Identify which cell holds the provided text, then report its [X, Y] central coordinate. 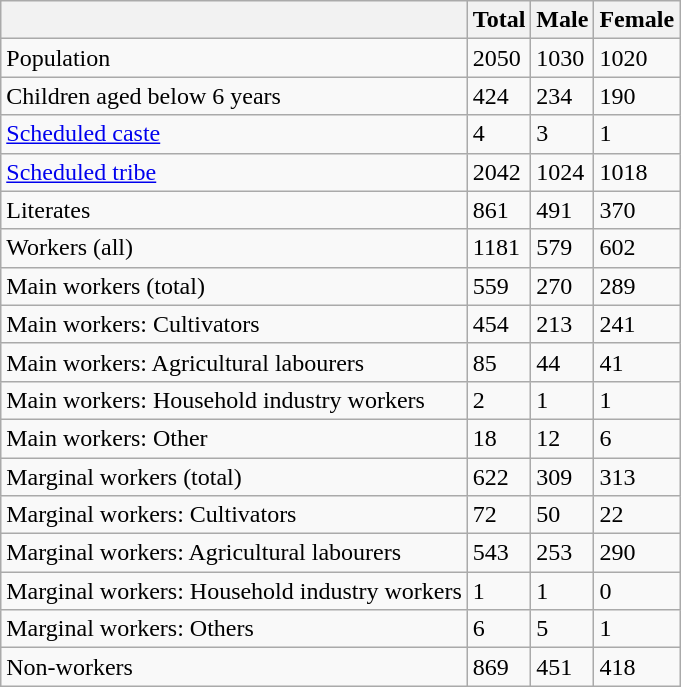
72 [499, 515]
Non-workers [234, 667]
41 [637, 362]
Scheduled caste [234, 134]
12 [562, 438]
44 [562, 362]
Marginal workers: Cultivators [234, 515]
559 [499, 286]
Marginal workers: Household industry workers [234, 591]
290 [637, 553]
3 [562, 134]
2 [499, 400]
241 [637, 324]
1030 [562, 58]
Children aged below 6 years [234, 96]
Female [637, 20]
1018 [637, 172]
1020 [637, 58]
Total [499, 20]
2050 [499, 58]
234 [562, 96]
309 [562, 477]
Main workers: Household industry workers [234, 400]
454 [499, 324]
Workers (all) [234, 248]
4 [499, 134]
253 [562, 553]
190 [637, 96]
869 [499, 667]
Main workers: Agricultural labourers [234, 362]
Male [562, 20]
2042 [499, 172]
451 [562, 667]
Main workers: Other [234, 438]
Marginal workers (total) [234, 477]
22 [637, 515]
289 [637, 286]
861 [499, 210]
0 [637, 591]
Main workers (total) [234, 286]
Literates [234, 210]
1181 [499, 248]
313 [637, 477]
Marginal workers: Agricultural labourers [234, 553]
Main workers: Cultivators [234, 324]
213 [562, 324]
424 [499, 96]
270 [562, 286]
370 [637, 210]
622 [499, 477]
5 [562, 629]
Population [234, 58]
18 [499, 438]
50 [562, 515]
85 [499, 362]
491 [562, 210]
602 [637, 248]
1024 [562, 172]
Marginal workers: Others [234, 629]
579 [562, 248]
543 [499, 553]
418 [637, 667]
Scheduled tribe [234, 172]
